Detect which cell encompasses the target text, then output its (X, Y) center coordinate. 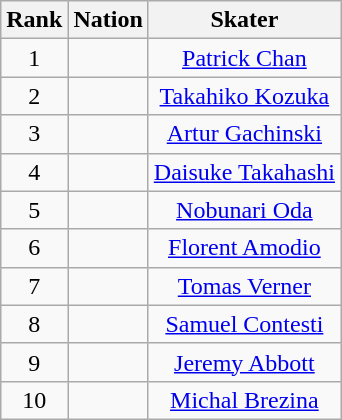
Jeremy Abbott (244, 362)
7 (34, 286)
Florent Amodio (244, 248)
Rank (34, 20)
Samuel Contesti (244, 324)
Tomas Verner (244, 286)
5 (34, 210)
4 (34, 172)
Artur Gachinski (244, 134)
Nation (108, 20)
Takahiko Kozuka (244, 96)
Skater (244, 20)
Daisuke Takahashi (244, 172)
1 (34, 58)
2 (34, 96)
3 (34, 134)
Nobunari Oda (244, 210)
6 (34, 248)
Patrick Chan (244, 58)
8 (34, 324)
Michal Brezina (244, 400)
10 (34, 400)
9 (34, 362)
